Determine the (X, Y) coordinate at the center of the cell enclosing the given text.  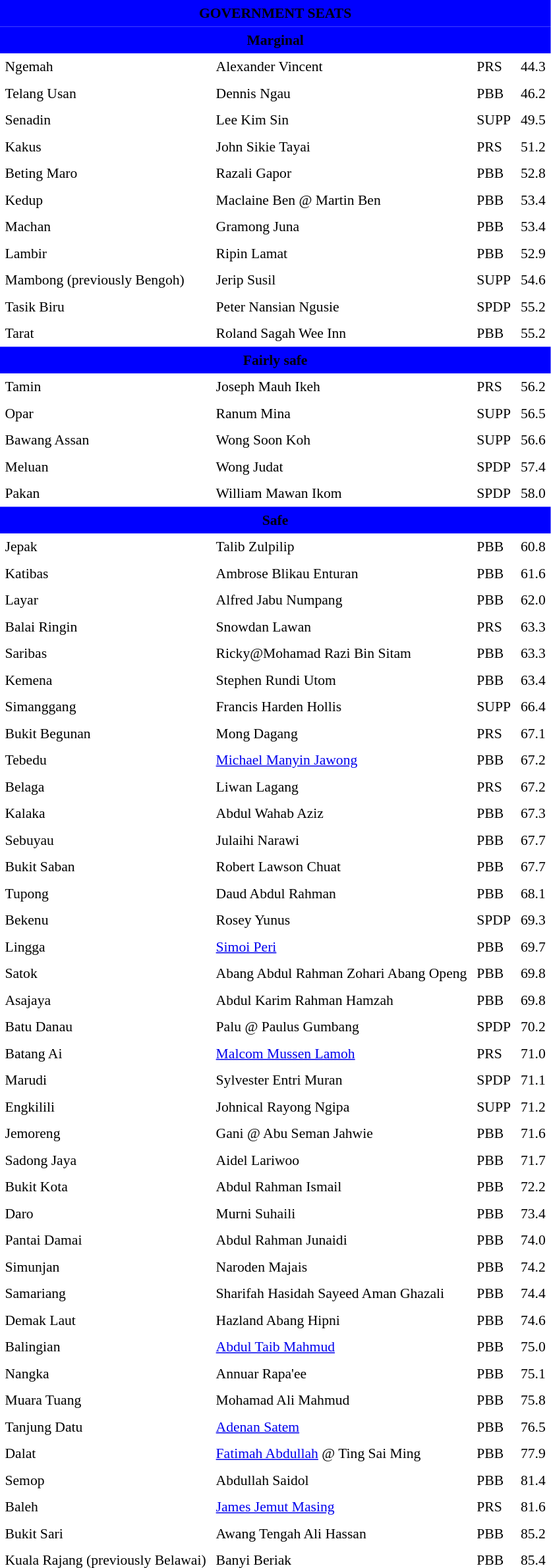
74.2 (533, 1266)
77.9 (533, 1453)
Simunjan (105, 1266)
Dennis Ngau (341, 93)
Dalat (105, 1453)
Semop (105, 1480)
Bukit Begunan (105, 733)
Abdullah Saidol (341, 1480)
Mong Dagang (341, 733)
Aidel Lariwoo (341, 1160)
Rosey Yunus (341, 920)
85.2 (533, 1533)
Kemena (105, 680)
Michael Manyin Jawong (341, 760)
67.3 (533, 813)
Mambong (previously Bengoh) (105, 280)
71.2 (533, 1106)
Tanjung Datu (105, 1426)
51.2 (533, 146)
Ambrose Blikau Enturan (341, 573)
Bawang Assan (105, 440)
Peter Nansian Ngusie (341, 306)
69.3 (533, 920)
Balingian (105, 1347)
52.8 (533, 173)
Lingga (105, 946)
Hazland Abang Hipni (341, 1320)
52.9 (533, 253)
74.4 (533, 1293)
Fatimah Abdullah @ Ting Sai Ming (341, 1453)
61.6 (533, 573)
Johnical Rayong Ngipa (341, 1106)
Asajaya (105, 1000)
Razali Gapor (341, 173)
Jepak (105, 547)
75.8 (533, 1400)
Abdul Taib Mahmud (341, 1347)
Pakan (105, 493)
Muara Tuang (105, 1400)
73.4 (533, 1213)
Batang Ai (105, 1053)
Lee Kim Sin (341, 120)
44.3 (533, 67)
Tupong (105, 893)
Baleh (105, 1507)
56.5 (533, 413)
Sylvester Entri Muran (341, 1080)
James Jemut Masing (341, 1507)
Opar (105, 413)
Engkilili (105, 1106)
Naroden Majais (341, 1266)
46.2 (533, 93)
Fairly safe (275, 360)
John Sikie Tayai (341, 146)
Bukit Sari (105, 1533)
Lambir (105, 253)
71.1 (533, 1080)
Abdul Karim Rahman Hamzah (341, 1000)
Wong Soon Koh (341, 440)
71.7 (533, 1160)
Telang Usan (105, 93)
63.4 (533, 680)
Simoi Peri (341, 946)
60.8 (533, 547)
Jemoreng (105, 1133)
71.0 (533, 1053)
Katibas (105, 573)
66.4 (533, 707)
Demak Laut (105, 1320)
69.7 (533, 946)
Bekenu (105, 920)
Kedup (105, 200)
Annuar Rapa'ee (341, 1373)
Samariang (105, 1293)
Sebuyau (105, 840)
Balai Ringin (105, 626)
54.6 (533, 280)
Ngemah (105, 67)
Ripin Lamat (341, 253)
Abang Abdul Rahman Zohari Abang Openg (341, 973)
GOVERNMENT SEATS (275, 13)
Maclaine Ben @ Martin Ben (341, 200)
William Mawan Ikom (341, 493)
Gani @ Abu Seman Jahwie (341, 1133)
Ranum Mina (341, 413)
Layar (105, 600)
Ricky@Mohamad Razi Bin Sitam (341, 653)
Gramong Juna (341, 227)
Tasik Biru (105, 306)
62.0 (533, 600)
Francis Harden Hollis (341, 707)
56.6 (533, 440)
Tebedu (105, 760)
Beting Maro (105, 173)
Abdul Rahman Junaidi (341, 1240)
Kakus (105, 146)
76.5 (533, 1426)
Liwan Lagang (341, 786)
Meluan (105, 466)
Talib Zulpilip (341, 547)
49.5 (533, 120)
Julaihi Narawi (341, 840)
71.6 (533, 1133)
Wong Judat (341, 466)
57.4 (533, 466)
Simanggang (105, 707)
67.1 (533, 733)
Awang Tengah Ali Hassan (341, 1533)
56.2 (533, 387)
81.4 (533, 1480)
Daro (105, 1213)
Abdul Wahab Aziz (341, 813)
Snowdan Lawan (341, 626)
Tamin (105, 387)
Malcom Mussen Lamoh (341, 1053)
70.2 (533, 1027)
Batu Danau (105, 1027)
Satok (105, 973)
Adenan Satem (341, 1426)
Alfred Jabu Numpang (341, 600)
58.0 (533, 493)
Mohamad Ali Mahmud (341, 1400)
Bukit Kota (105, 1187)
Daud Abdul Rahman (341, 893)
Abdul Rahman Ismail (341, 1187)
Stephen Rundi Utom (341, 680)
Robert Lawson Chuat (341, 867)
Kalaka (105, 813)
Tarat (105, 333)
Nangka (105, 1373)
Pantai Damai (105, 1240)
Bukit Saban (105, 867)
81.6 (533, 1507)
Murni Suhaili (341, 1213)
74.6 (533, 1320)
Sharifah Hasidah Sayeed Aman Ghazali (341, 1293)
75.0 (533, 1347)
Alexander Vincent (341, 67)
Belaga (105, 786)
Safe (275, 520)
68.1 (533, 893)
Marginal (275, 40)
Roland Sagah Wee Inn (341, 333)
72.2 (533, 1187)
Senadin (105, 120)
Machan (105, 227)
Marudi (105, 1080)
Saribas (105, 653)
74.0 (533, 1240)
Joseph Mauh Ikeh (341, 387)
75.1 (533, 1373)
Jerip Susil (341, 280)
Sadong Jaya (105, 1160)
Palu @ Paulus Gumbang (341, 1027)
